Search for the cell housing the specified text and yield its (x, y) center coordinate. 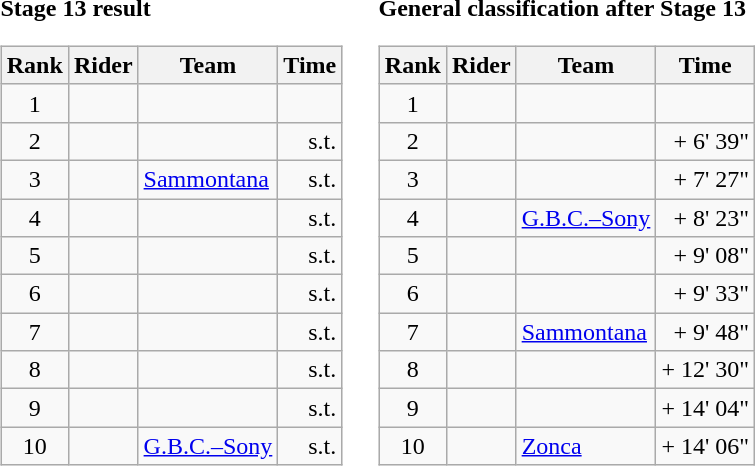
+ 9' 08" (706, 256)
+ 12' 30" (706, 370)
+ 9' 33" (706, 294)
+ 7' 27" (706, 179)
+ 14' 06" (706, 446)
Zonca (586, 446)
+ 6' 39" (706, 141)
+ 8' 23" (706, 217)
+ 14' 04" (706, 408)
+ 9' 48" (706, 332)
